Locate the cell with the specified text and output its (x, y) center coordinate. 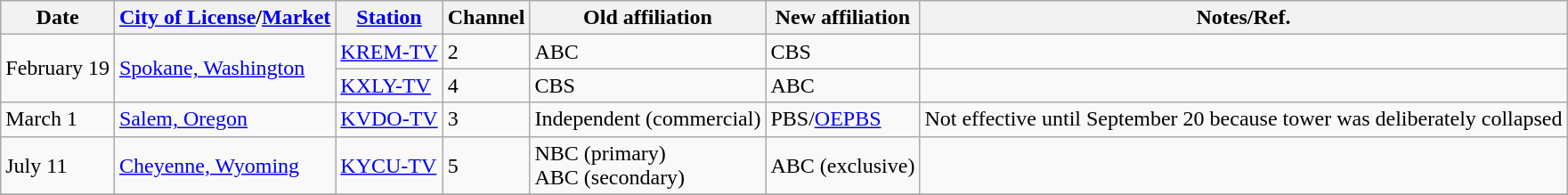
KYCU-TV (389, 166)
Date (58, 18)
Salem, Oregon (224, 119)
Old affiliation (648, 18)
Station (389, 18)
2 (486, 52)
KVDO-TV (389, 119)
3 (486, 119)
City of License/Market (224, 18)
4 (486, 85)
Notes/Ref. (1243, 18)
March 1 (58, 119)
Channel (486, 18)
NBC (primary) ABC (secondary) (648, 166)
February 19 (58, 69)
Spokane, Washington (224, 69)
KXLY-TV (389, 85)
5 (486, 166)
Cheyenne, Wyoming (224, 166)
July 11 (58, 166)
Not effective until September 20 because tower was deliberately collapsed (1243, 119)
PBS/OEPBS (842, 119)
KREM-TV (389, 52)
Independent (commercial) (648, 119)
ABC (exclusive) (842, 166)
New affiliation (842, 18)
